Return the [X, Y] coordinate for the center point of the cell that contains the specified text.  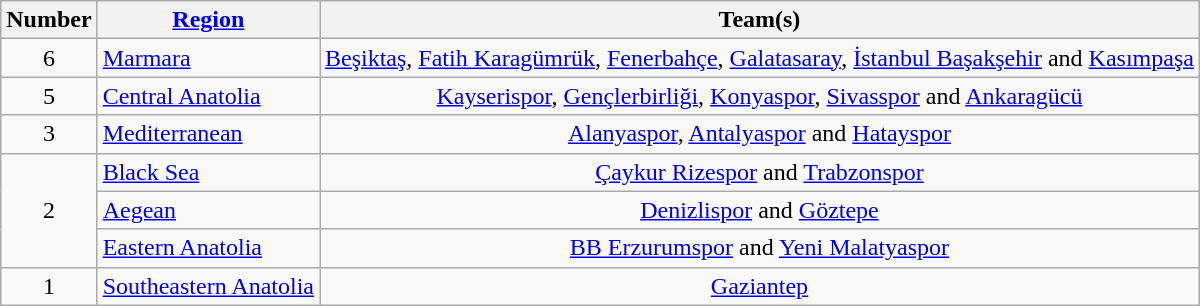
Eastern Anatolia [208, 248]
Gaziantep [760, 286]
Alanyaspor, Antalyaspor and Hatayspor [760, 134]
Team(s) [760, 20]
Central Anatolia [208, 96]
Region [208, 20]
1 [49, 286]
Black Sea [208, 172]
Aegean [208, 210]
BB Erzurumspor and Yeni Malatyaspor [760, 248]
Denizlispor and Göztepe [760, 210]
Çaykur Rizespor and Trabzonspor [760, 172]
Marmara [208, 58]
3 [49, 134]
5 [49, 96]
Beşiktaş, Fatih Karagümrük, Fenerbahçe, Galatasaray, İstanbul Başakşehir and Kasımpaşa [760, 58]
Number [49, 20]
Mediterranean [208, 134]
Southeastern Anatolia [208, 286]
Kayserispor, Gençlerbirliği, Konyaspor, Sivasspor and Ankaragücü [760, 96]
6 [49, 58]
2 [49, 210]
